For the text-containing cell, return its midpoint in [x, y] coordinate format. 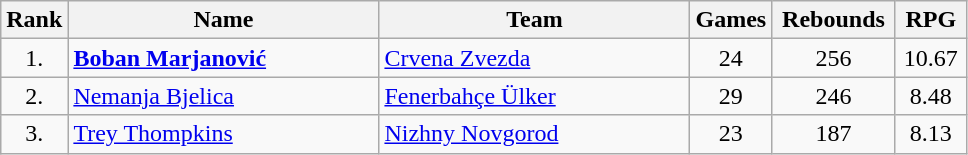
Trey Thompkins [224, 134]
Boban Marjanović [224, 58]
256 [834, 58]
2. [34, 96]
Team [534, 20]
246 [834, 96]
RPG [930, 20]
Games [731, 20]
Rank [34, 20]
187 [834, 134]
Crvena Zvezda [534, 58]
1. [34, 58]
8.13 [930, 134]
24 [731, 58]
8.48 [930, 96]
Fenerbahçe Ülker [534, 96]
Rebounds [834, 20]
Nemanja Bjelica [224, 96]
10.67 [930, 58]
Nizhny Novgorod [534, 134]
Name [224, 20]
29 [731, 96]
3. [34, 134]
23 [731, 134]
